From the cell containing the given text, extract its center point as (x, y) coordinate. 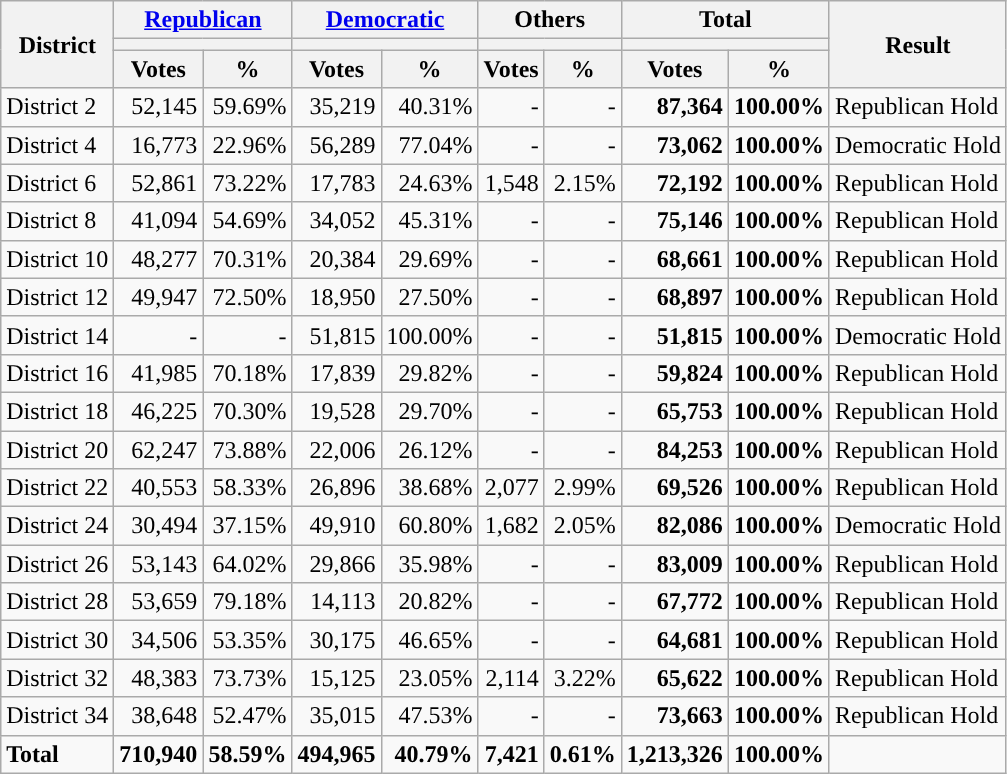
Others (550, 20)
20,384 (336, 259)
23.05% (430, 678)
59.69% (248, 107)
70.18% (248, 373)
38.68% (430, 488)
53,143 (158, 564)
79.18% (248, 602)
72,192 (674, 183)
District 12 (58, 297)
41,094 (158, 221)
87,364 (674, 107)
District 22 (58, 488)
34,052 (336, 221)
73,062 (674, 145)
40.79% (430, 754)
41,985 (158, 373)
17,839 (336, 373)
83,009 (674, 564)
82,086 (674, 526)
20.82% (430, 602)
53,659 (158, 602)
73.73% (248, 678)
30,494 (158, 526)
26.12% (430, 449)
17,783 (336, 183)
68,661 (674, 259)
24.63% (430, 183)
52,145 (158, 107)
40.31% (430, 107)
64,681 (674, 640)
22.96% (248, 145)
38,648 (158, 716)
58.33% (248, 488)
37.15% (248, 526)
29.70% (430, 411)
District 8 (58, 221)
53.35% (248, 640)
27.50% (430, 297)
47.53% (430, 716)
73,663 (674, 716)
40,553 (158, 488)
29.82% (430, 373)
52,861 (158, 183)
75,146 (674, 221)
District 28 (58, 602)
3.22% (582, 678)
34,506 (158, 640)
46,225 (158, 411)
District 6 (58, 183)
1,682 (511, 526)
58.59% (248, 754)
49,910 (336, 526)
26,896 (336, 488)
0.61% (582, 754)
29,866 (336, 564)
65,622 (674, 678)
29.69% (430, 259)
District 18 (58, 411)
2,114 (511, 678)
494,965 (336, 754)
District 32 (58, 678)
48,383 (158, 678)
69,526 (674, 488)
District 16 (58, 373)
District 24 (58, 526)
30,175 (336, 640)
35,219 (336, 107)
1,548 (511, 183)
District 14 (58, 335)
70.30% (248, 411)
Republican (203, 20)
District (58, 44)
49,947 (158, 297)
16,773 (158, 145)
77.04% (430, 145)
2.05% (582, 526)
59,824 (674, 373)
67,772 (674, 602)
65,753 (674, 411)
45.31% (430, 221)
73.88% (248, 449)
62,247 (158, 449)
15,125 (336, 678)
2.15% (582, 183)
7,421 (511, 754)
46.65% (430, 640)
2,077 (511, 488)
District 4 (58, 145)
35,015 (336, 716)
1,213,326 (674, 754)
District 20 (58, 449)
Democratic (385, 20)
District 30 (58, 640)
District 2 (58, 107)
19,528 (336, 411)
48,277 (158, 259)
72.50% (248, 297)
District 34 (58, 716)
70.31% (248, 259)
73.22% (248, 183)
14,113 (336, 602)
District 26 (58, 564)
54.69% (248, 221)
18,950 (336, 297)
Result (918, 44)
52.47% (248, 716)
56,289 (336, 145)
District 10 (58, 259)
64.02% (248, 564)
710,940 (158, 754)
60.80% (430, 526)
2.99% (582, 488)
84,253 (674, 449)
68,897 (674, 297)
35.98% (430, 564)
22,006 (336, 449)
